Scan for the cell matching the given text and deliver its [X, Y] coordinate at center. 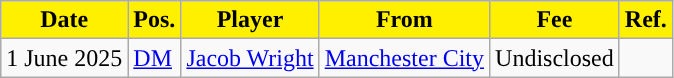
Ref. [646, 20]
Manchester City [404, 58]
Pos. [154, 20]
Undisclosed [555, 58]
Date [64, 20]
Jacob Wright [250, 58]
Player [250, 20]
1 June 2025 [64, 58]
From [404, 20]
Fee [555, 20]
DM [154, 58]
